Determine the (x, y) coordinate at the center of the cell enclosing the given text.  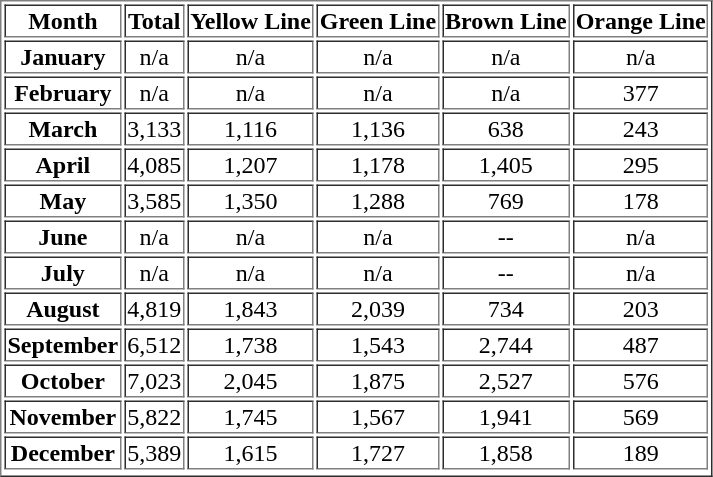
1,116 (250, 128)
6,512 (154, 344)
377 (641, 92)
1,941 (506, 416)
1,350 (250, 200)
September (62, 344)
2,039 (378, 308)
189 (641, 452)
Yellow Line (250, 20)
243 (641, 128)
1,136 (378, 128)
5,389 (154, 452)
1,738 (250, 344)
Orange Line (641, 20)
June (62, 236)
1,875 (378, 380)
487 (641, 344)
1,843 (250, 308)
May (62, 200)
November (62, 416)
1,405 (506, 164)
February (62, 92)
1,567 (378, 416)
4,085 (154, 164)
April (62, 164)
1,207 (250, 164)
January (62, 56)
2,744 (506, 344)
December (62, 452)
3,585 (154, 200)
2,527 (506, 380)
October (62, 380)
295 (641, 164)
769 (506, 200)
Green Line (378, 20)
1,858 (506, 452)
1,178 (378, 164)
July (62, 272)
Month (62, 20)
1,615 (250, 452)
576 (641, 380)
638 (506, 128)
178 (641, 200)
3,133 (154, 128)
Total (154, 20)
4,819 (154, 308)
March (62, 128)
Brown Line (506, 20)
2,045 (250, 380)
1,745 (250, 416)
569 (641, 416)
1,288 (378, 200)
5,822 (154, 416)
7,023 (154, 380)
203 (641, 308)
1,727 (378, 452)
August (62, 308)
734 (506, 308)
1,543 (378, 344)
